Locate the cell with the specified text and output its (X, Y) center coordinate. 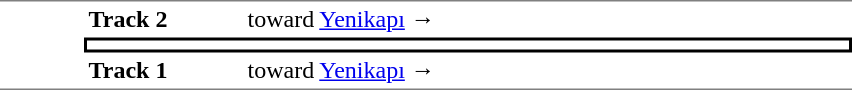
Track 1 (164, 71)
Track 2 (164, 19)
